Extract the [x, y] coordinate from the center of the cell holding the provided text.  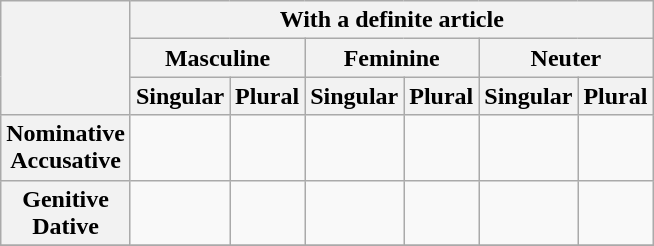
Neuter [566, 58]
NominativeAccusative [66, 148]
Feminine [392, 58]
With a definite article [391, 20]
Masculine [217, 58]
GenitiveDative [66, 212]
